Locate the cell with the specified text and output its [x, y] center coordinate. 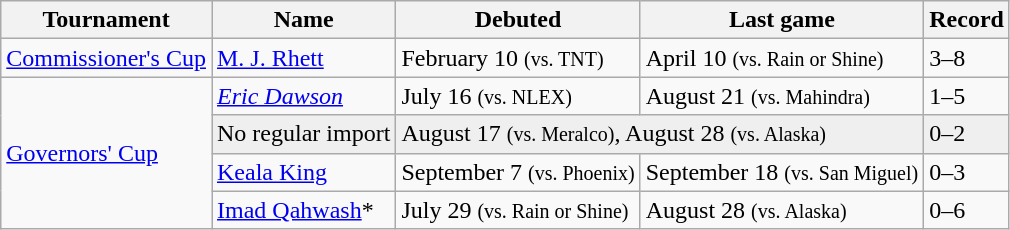
3–8 [967, 58]
Imad Qahwash* [304, 210]
July 29 (vs. Rain or Shine) [518, 210]
Eric Dawson [304, 96]
July 16 (vs. NLEX) [518, 96]
Record [967, 20]
February 10 (vs. TNT) [518, 58]
April 10 (vs. Rain or Shine) [782, 58]
Governors' Cup [106, 153]
Keala King [304, 172]
Last game [782, 20]
1–5 [967, 96]
Commissioner's Cup [106, 58]
August 28 (vs. Alaska) [782, 210]
Tournament [106, 20]
September 7 (vs. Phoenix) [518, 172]
0–3 [967, 172]
Name [304, 20]
0–2 [967, 134]
Debuted [518, 20]
August 21 (vs. Mahindra) [782, 96]
No regular import [304, 134]
August 17 (vs. Meralco), August 28 (vs. Alaska) [660, 134]
M. J. Rhett [304, 58]
0–6 [967, 210]
September 18 (vs. San Miguel) [782, 172]
